Provide the [X, Y] coordinate of the cell's center where the given text is located.  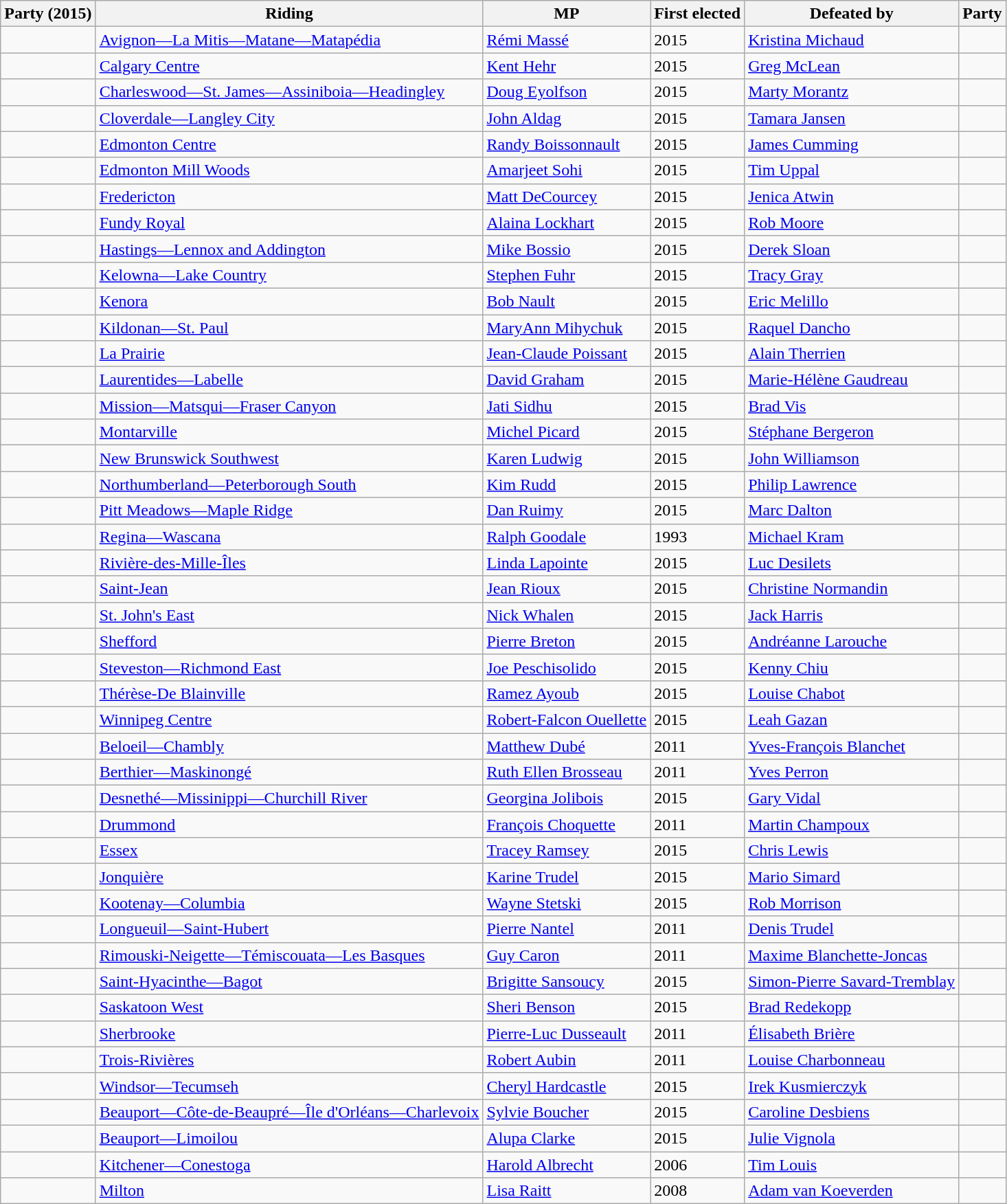
Fundy Royal [289, 223]
Jenica Atwin [852, 197]
Greg McLean [852, 66]
Irek Kusmierczyk [852, 1086]
Michel Picard [567, 432]
Derek Sloan [852, 249]
François Choquette [567, 825]
Mario Simard [852, 877]
Rimouski-Neigette—Témiscouata—Les Basques [289, 955]
Hastings—Lennox and Addington [289, 249]
Kenora [289, 301]
Simon-Pierre Savard-Tremblay [852, 981]
MP [567, 14]
Essex [289, 851]
Marty Morantz [852, 92]
Raquel Dancho [852, 328]
Pierre Breton [567, 641]
Riding [289, 14]
Harold Albrecht [567, 1165]
Linda Lapointe [567, 563]
Alain Therrien [852, 354]
Jack Harris [852, 615]
Tim Louis [852, 1165]
Trois-Rivières [289, 1060]
Defeated by [852, 14]
Ramez Ayoub [567, 693]
1993 [698, 537]
Jati Sidhu [567, 406]
Charleswood—St. James—Assiniboia—Headingley [289, 92]
Yves-François Blanchet [852, 746]
Rivière-des-Mille-Îles [289, 563]
Pitt Meadows—Maple Ridge [289, 511]
Michael Kram [852, 537]
Sherbrooke [289, 1034]
Ralph Goodale [567, 537]
Saint-Hyacinthe—Bagot [289, 981]
Steveston—Richmond East [289, 667]
Jean Rioux [567, 589]
Matt DeCourcey [567, 197]
Regina—Wascana [289, 537]
Andréanne Larouche [852, 641]
John Aldag [567, 118]
Luc Desilets [852, 563]
Beauport—Côte-de-Beaupré—Île d'Orléans—Charlevoix [289, 1112]
Leah Gazan [852, 720]
Longueuil—Saint-Hubert [289, 929]
Robert Aubin [567, 1060]
Kim Rudd [567, 484]
New Brunswick Southwest [289, 458]
Randy Boissonnault [567, 144]
Shefford [289, 641]
Marc Dalton [852, 511]
Montarville [289, 432]
Beloeil—Chambly [289, 746]
Sylvie Boucher [567, 1112]
Doug Eyolfson [567, 92]
Tracey Ramsey [567, 851]
Kitchener—Conestoga [289, 1165]
Calgary Centre [289, 66]
Winnipeg Centre [289, 720]
Alupa Clarke [567, 1138]
Mike Bossio [567, 249]
Maxime Blanchette-Joncas [852, 955]
Kent Hehr [567, 66]
Rémi Massé [567, 40]
Avignon—La Mitis—Matane—Matapédia [289, 40]
Pierre-Luc Dusseault [567, 1034]
Stephen Fuhr [567, 275]
Denis Trudel [852, 929]
Karen Ludwig [567, 458]
Karine Trudel [567, 877]
Beauport—Limoilou [289, 1138]
Nick Whalen [567, 615]
Saint-Jean [289, 589]
Thérèse-De Blainville [289, 693]
2008 [698, 1191]
Élisabeth Brière [852, 1034]
Laurentides—Labelle [289, 380]
Kenny Chiu [852, 667]
Eric Melillo [852, 301]
Desnethé—Missinippi—Churchill River [289, 799]
St. John's East [289, 615]
Fredericton [289, 197]
Dan Ruimy [567, 511]
Kristina Michaud [852, 40]
Tamara Jansen [852, 118]
Amarjeet Sohi [567, 170]
Matthew Dubé [567, 746]
Brad Redekopp [852, 1007]
Cloverdale—Langley City [289, 118]
Jonquière [289, 877]
Louise Chabot [852, 693]
Edmonton Mill Woods [289, 170]
Northumberland—Peterborough South [289, 484]
Cheryl Hardcastle [567, 1086]
Christine Normandin [852, 589]
Julie Vignola [852, 1138]
Louise Charbonneau [852, 1060]
Rob Morrison [852, 903]
Chris Lewis [852, 851]
Kildonan—St. Paul [289, 328]
Kootenay—Columbia [289, 903]
Caroline Desbiens [852, 1112]
2006 [698, 1165]
Ruth Ellen Brosseau [567, 772]
Guy Caron [567, 955]
Pierre Nantel [567, 929]
Saskatoon West [289, 1007]
Berthier—Maskinongé [289, 772]
James Cumming [852, 144]
Bob Nault [567, 301]
La Prairie [289, 354]
First elected [698, 14]
Adam van Koeverden [852, 1191]
Alaina Lockhart [567, 223]
Sheri Benson [567, 1007]
Windsor—Tecumseh [289, 1086]
Georgina Jolibois [567, 799]
Kelowna—Lake Country [289, 275]
Brigitte Sansoucy [567, 981]
Party [982, 14]
Wayne Stetski [567, 903]
David Graham [567, 380]
Rob Moore [852, 223]
Yves Perron [852, 772]
Stéphane Bergeron [852, 432]
Robert-Falcon Ouellette [567, 720]
John Williamson [852, 458]
Drummond [289, 825]
Martin Champoux [852, 825]
Tim Uppal [852, 170]
Tracy Gray [852, 275]
Party (2015) [48, 14]
Mission—Matsqui—Fraser Canyon [289, 406]
Philip Lawrence [852, 484]
Milton [289, 1191]
Joe Peschisolido [567, 667]
Brad Vis [852, 406]
MaryAnn Mihychuk [567, 328]
Jean-Claude Poissant [567, 354]
Edmonton Centre [289, 144]
Lisa Raitt [567, 1191]
Gary Vidal [852, 799]
Marie-Hélène Gaudreau [852, 380]
